Find where the given text appears and provide that cell's center as [x, y] coordinate. 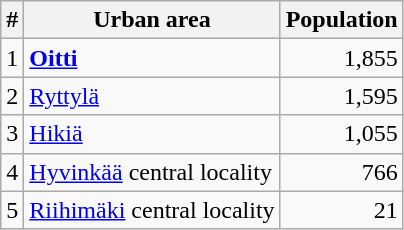
2 [12, 96]
1,055 [342, 134]
766 [342, 172]
Urban area [152, 20]
1 [12, 58]
3 [12, 134]
Riihimäki central locality [152, 210]
# [12, 20]
1,855 [342, 58]
Hyvinkää central locality [152, 172]
4 [12, 172]
5 [12, 210]
Hikiä [152, 134]
Population [342, 20]
21 [342, 210]
1,595 [342, 96]
Oitti [152, 58]
Ryttylä [152, 96]
